Search for the cell housing the specified text and yield its (X, Y) center coordinate. 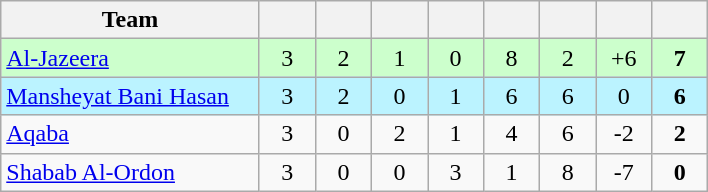
Aqaba (130, 134)
-2 (624, 134)
Al-Jazeera (130, 58)
+6 (624, 58)
4 (512, 134)
Mansheyat Bani Hasan (130, 96)
7 (680, 58)
Shabab Al-Ordon (130, 172)
Team (130, 20)
-7 (624, 172)
